From the cell containing the given text, extract its center point as (x, y) coordinate. 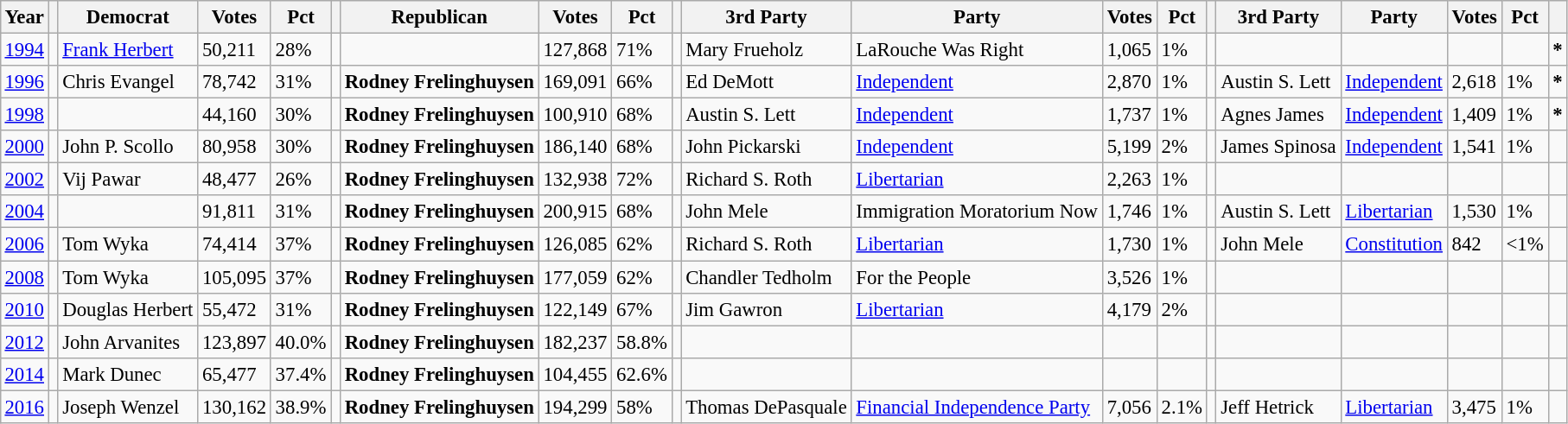
104,455 (576, 374)
1994 (24, 49)
1998 (24, 115)
2.1% (1182, 407)
67% (641, 309)
2,263 (1129, 180)
58% (641, 407)
1,409 (1475, 115)
2000 (24, 147)
Thomas DePasquale (766, 407)
<1% (1525, 244)
37.4% (301, 374)
91,811 (235, 212)
105,095 (235, 277)
John Pickarski (766, 147)
66% (641, 82)
122,149 (576, 309)
78,742 (235, 82)
48,477 (235, 180)
James Spinosa (1278, 147)
Financial Independence Party (977, 407)
John P. Scollo (128, 147)
Democrat (128, 17)
1,730 (1129, 244)
Chris Evangel (128, 82)
40.0% (301, 342)
4,179 (1129, 309)
2012 (24, 342)
5,199 (1129, 147)
182,237 (576, 342)
1,065 (1129, 49)
58.8% (641, 342)
1,530 (1475, 212)
127,868 (576, 49)
28% (301, 49)
55,472 (235, 309)
2006 (24, 244)
For the People (977, 277)
3,526 (1129, 277)
2004 (24, 212)
65,477 (235, 374)
Immigration Moratorium Now (977, 212)
2014 (24, 374)
Mark Dunec (128, 374)
Mary Frueholz (766, 49)
Constitution (1393, 244)
26% (301, 180)
Joseph Wenzel (128, 407)
3,475 (1475, 407)
100,910 (576, 115)
Jim Gawron (766, 309)
169,091 (576, 82)
62.6% (641, 374)
2010 (24, 309)
1,746 (1129, 212)
1,541 (1475, 147)
38.9% (301, 407)
John Arvanites (128, 342)
2016 (24, 407)
130,162 (235, 407)
7,056 (1129, 407)
Republican (439, 17)
842 (1475, 244)
1996 (24, 82)
72% (641, 180)
177,059 (576, 277)
1,737 (1129, 115)
2,870 (1129, 82)
Agnes James (1278, 115)
126,085 (576, 244)
80,958 (235, 147)
LaRouche Was Right (977, 49)
123,897 (235, 342)
Jeff Hetrick (1278, 407)
200,915 (576, 212)
Ed DeMott (766, 82)
186,140 (576, 147)
Chandler Tedholm (766, 277)
Douglas Herbert (128, 309)
Year (24, 17)
2008 (24, 277)
50,211 (235, 49)
2,618 (1475, 82)
132,938 (576, 180)
44,160 (235, 115)
74,414 (235, 244)
2002 (24, 180)
Frank Herbert (128, 49)
71% (641, 49)
194,299 (576, 407)
Vij Pawar (128, 180)
